Return the (x, y) coordinate for the center point of the cell that contains the specified text.  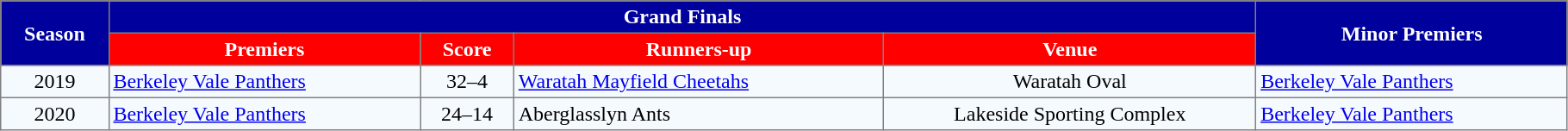
2020 (55, 114)
24–14 (467, 114)
2019 (55, 82)
Venue (1070, 49)
32–4 (467, 82)
Minor Premiers (1412, 33)
Season (55, 33)
Aberglasslyn Ants (700, 114)
Score (467, 49)
Waratah Oval (1070, 82)
Lakeside Sporting Complex (1070, 114)
Waratah Mayfield Cheetahs (700, 82)
Runners-up (700, 49)
Premiers (264, 49)
Grand Finals (682, 17)
